Detect which cell encompasses the target text, then output its (x, y) center coordinate. 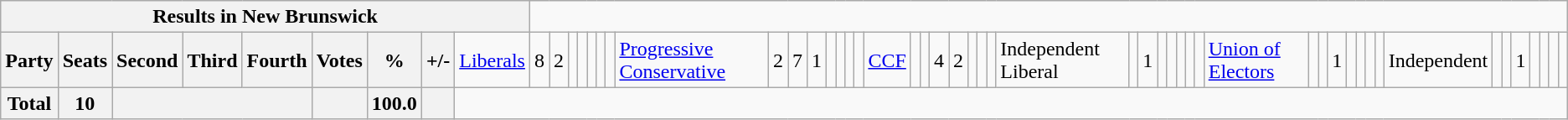
Third (213, 60)
Seats (85, 60)
Results in New Brunswick (266, 17)
Union of Electors (1256, 60)
Independent (1438, 60)
Fourth (276, 60)
8 (539, 60)
Second (147, 60)
Party (29, 60)
% (394, 60)
Progressive Conservative (692, 60)
4 (938, 60)
100.0 (394, 103)
+/- (437, 60)
Total (29, 103)
CCF (887, 60)
7 (797, 60)
Votes (339, 60)
10 (85, 103)
Independent Liberal (1062, 60)
Liberals (493, 60)
